From the cell containing the given text, extract its center point as (X, Y) coordinate. 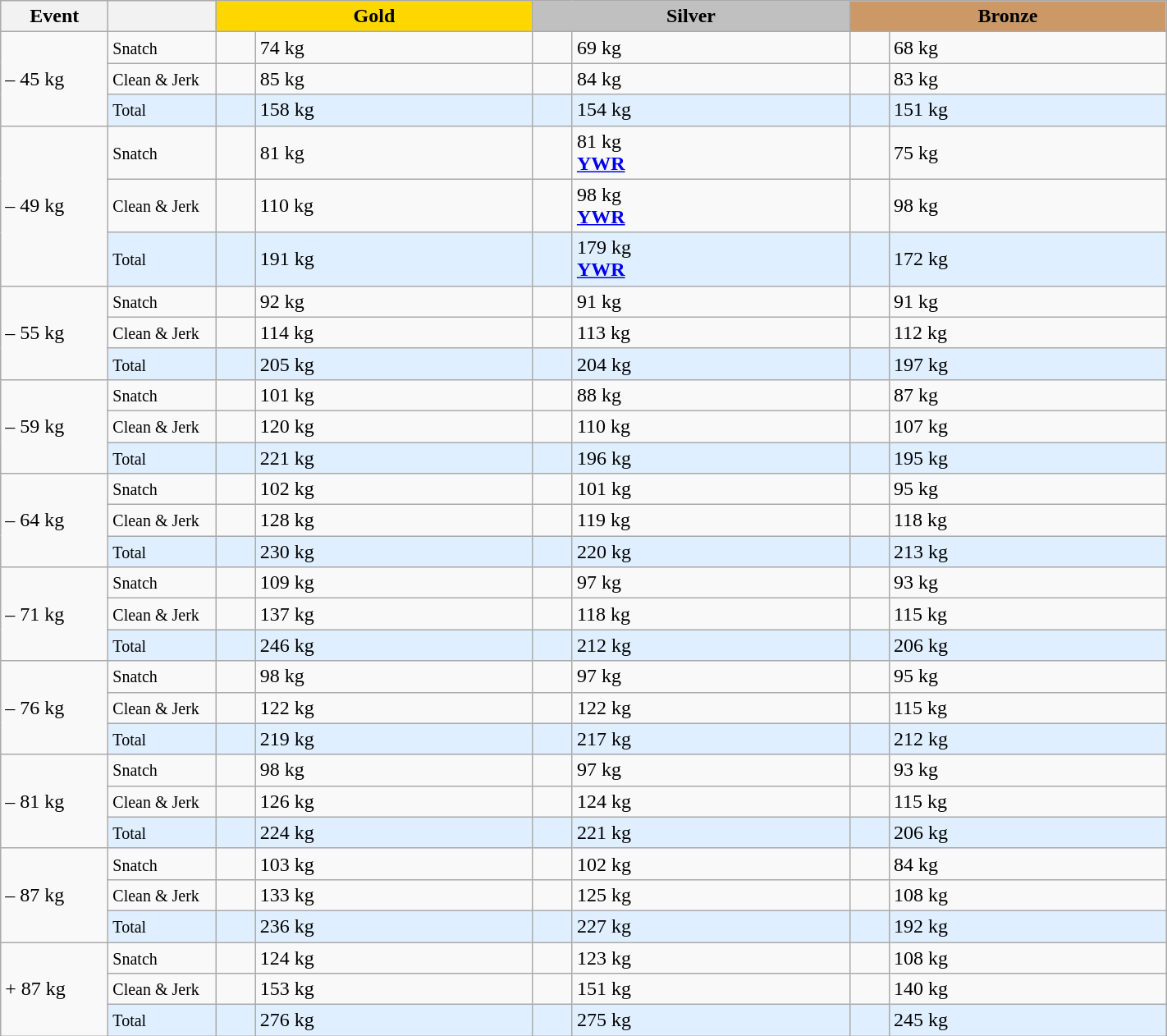
224 kg (394, 832)
83 kg (1027, 79)
Silver (691, 16)
126 kg (394, 801)
196 kg (711, 457)
Event (54, 16)
103 kg (394, 864)
217 kg (711, 739)
112 kg (1027, 332)
119 kg (711, 520)
197 kg (1027, 364)
275 kg (711, 1020)
213 kg (1027, 552)
230 kg (394, 552)
220 kg (711, 552)
– 76 kg (54, 708)
– 55 kg (54, 332)
– 81 kg (54, 801)
81 kg (394, 153)
69 kg (711, 48)
123 kg (711, 958)
85 kg (394, 79)
113 kg (711, 332)
191 kg (394, 259)
133 kg (394, 895)
+ 87 kg (54, 989)
153 kg (394, 989)
114 kg (394, 332)
219 kg (394, 739)
– 59 kg (54, 426)
192 kg (1027, 926)
75 kg (1027, 153)
227 kg (711, 926)
– 87 kg (54, 895)
179 kgYWR (711, 259)
120 kg (394, 426)
137 kg (394, 614)
125 kg (711, 895)
– 45 kg (54, 79)
74 kg (394, 48)
Bronze (1008, 16)
68 kg (1027, 48)
172 kg (1027, 259)
128 kg (394, 520)
92 kg (394, 301)
246 kg (394, 645)
140 kg (1027, 989)
195 kg (1027, 457)
– 49 kg (54, 205)
81 kgYWR (711, 153)
158 kg (394, 110)
– 71 kg (54, 614)
205 kg (394, 364)
Gold (374, 16)
98 kgYWR (711, 205)
236 kg (394, 926)
– 64 kg (54, 520)
107 kg (1027, 426)
276 kg (394, 1020)
245 kg (1027, 1020)
154 kg (711, 110)
109 kg (394, 583)
88 kg (711, 395)
204 kg (711, 364)
87 kg (1027, 395)
